Scan for the cell matching the given text and deliver its [x, y] coordinate at center. 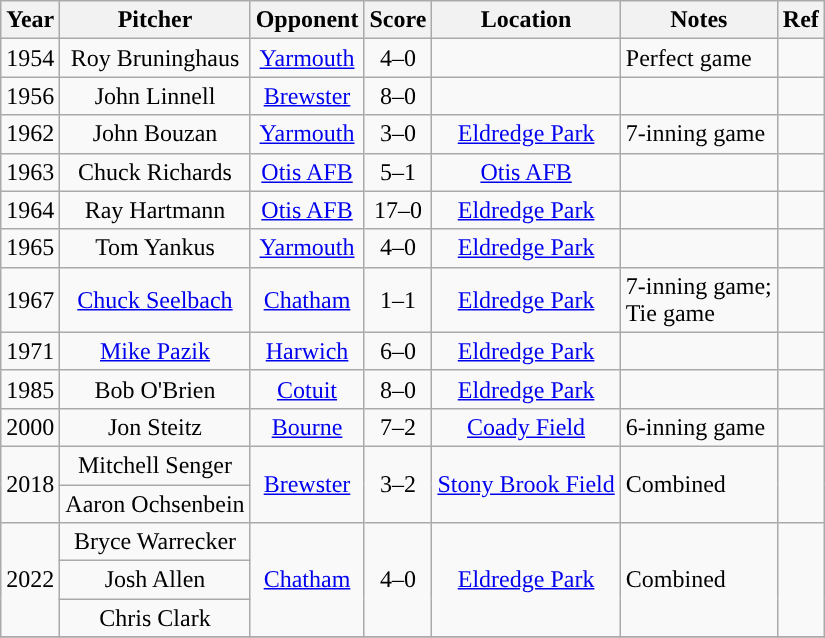
Perfect game [698, 58]
Aaron Ochsenbein [155, 503]
Chuck Seelbach [155, 300]
Bourne [307, 427]
1967 [30, 300]
1–1 [398, 300]
Stony Brook Field [526, 484]
Bryce Warrecker [155, 542]
Mitchell Senger [155, 465]
Roy Bruninghaus [155, 58]
2022 [30, 580]
1954 [30, 58]
7-inning game [698, 134]
5–1 [398, 172]
1956 [30, 96]
Notes [698, 20]
Year [30, 20]
Harwich [307, 351]
Opponent [307, 20]
Bob O'Brien [155, 389]
Mike Pazik [155, 351]
Jon Steitz [155, 427]
Coady Field [526, 427]
7-inning game;Tie game [698, 300]
Tom Yankus [155, 248]
3–2 [398, 484]
6-inning game [698, 427]
John Bouzan [155, 134]
1985 [30, 389]
Chuck Richards [155, 172]
Cotuit [307, 389]
1964 [30, 210]
2000 [30, 427]
Ray Hartmann [155, 210]
17–0 [398, 210]
3–0 [398, 134]
Score [398, 20]
Ref [800, 20]
1962 [30, 134]
1971 [30, 351]
Chris Clark [155, 618]
1963 [30, 172]
Josh Allen [155, 580]
John Linnell [155, 96]
7–2 [398, 427]
Pitcher [155, 20]
1965 [30, 248]
Location [526, 20]
2018 [30, 484]
6–0 [398, 351]
